Identify which cell holds the provided text, then report its (x, y) central coordinate. 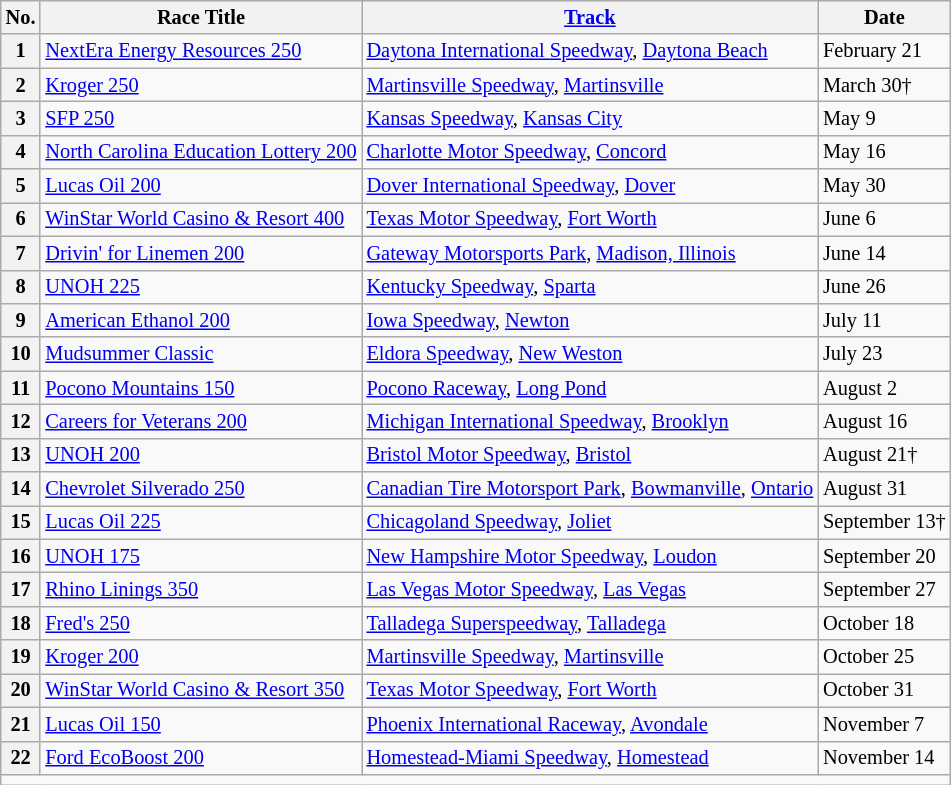
2 (21, 85)
UNOH 200 (200, 455)
Pocono Raceway, Long Pond (590, 388)
Pocono Mountains 150 (200, 388)
September 27 (884, 589)
WinStar World Casino & Resort 350 (200, 690)
10 (21, 354)
4 (21, 152)
Charlotte Motor Speedway, Concord (590, 152)
Daytona International Speedway, Daytona Beach (590, 51)
Kansas Speedway, Kansas City (590, 118)
Date (884, 17)
November 7 (884, 724)
5 (21, 186)
3 (21, 118)
Fred's 250 (200, 623)
14 (21, 489)
Kentucky Speedway, Sparta (590, 287)
Ford EcoBoost 200 (200, 758)
18 (21, 623)
Track (590, 17)
Bristol Motor Speedway, Bristol (590, 455)
UNOH 225 (200, 287)
16 (21, 556)
Homestead-Miami Speedway, Homestead (590, 758)
Chevrolet Silverado 250 (200, 489)
Talladega Superspeedway, Talladega (590, 623)
September 13† (884, 522)
9 (21, 320)
Careers for Veterans 200 (200, 421)
July 23 (884, 354)
May 30 (884, 186)
UNOH 175 (200, 556)
20 (21, 690)
June 6 (884, 219)
19 (21, 657)
Kroger 250 (200, 85)
June 14 (884, 253)
Eldora Speedway, New Weston (590, 354)
12 (21, 421)
February 21 (884, 51)
May 9 (884, 118)
Iowa Speedway, Newton (590, 320)
August 31 (884, 489)
July 11 (884, 320)
17 (21, 589)
Phoenix International Raceway, Avondale (590, 724)
1 (21, 51)
Lucas Oil 200 (200, 186)
October 18 (884, 623)
Gateway Motorsports Park, Madison, Illinois (590, 253)
May 16 (884, 152)
Lucas Oil 225 (200, 522)
October 25 (884, 657)
Kroger 200 (200, 657)
Las Vegas Motor Speedway, Las Vegas (590, 589)
SFP 250 (200, 118)
NextEra Energy Resources 250 (200, 51)
Chicagoland Speedway, Joliet (590, 522)
Rhino Linings 350 (200, 589)
No. (21, 17)
North Carolina Education Lottery 200 (200, 152)
Race Title (200, 17)
Canadian Tire Motorsport Park, Bowmanville, Ontario (590, 489)
Michigan International Speedway, Brooklyn (590, 421)
21 (21, 724)
September 20 (884, 556)
15 (21, 522)
August 2 (884, 388)
October 31 (884, 690)
7 (21, 253)
August 16 (884, 421)
6 (21, 219)
American Ethanol 200 (200, 320)
New Hampshire Motor Speedway, Loudon (590, 556)
22 (21, 758)
Dover International Speedway, Dover (590, 186)
13 (21, 455)
November 14 (884, 758)
Lucas Oil 150 (200, 724)
Drivin' for Linemen 200 (200, 253)
March 30† (884, 85)
8 (21, 287)
August 21† (884, 455)
Mudsummer Classic (200, 354)
11 (21, 388)
June 26 (884, 287)
WinStar World Casino & Resort 400 (200, 219)
